Return (x, y) of the center of cell containing provided text 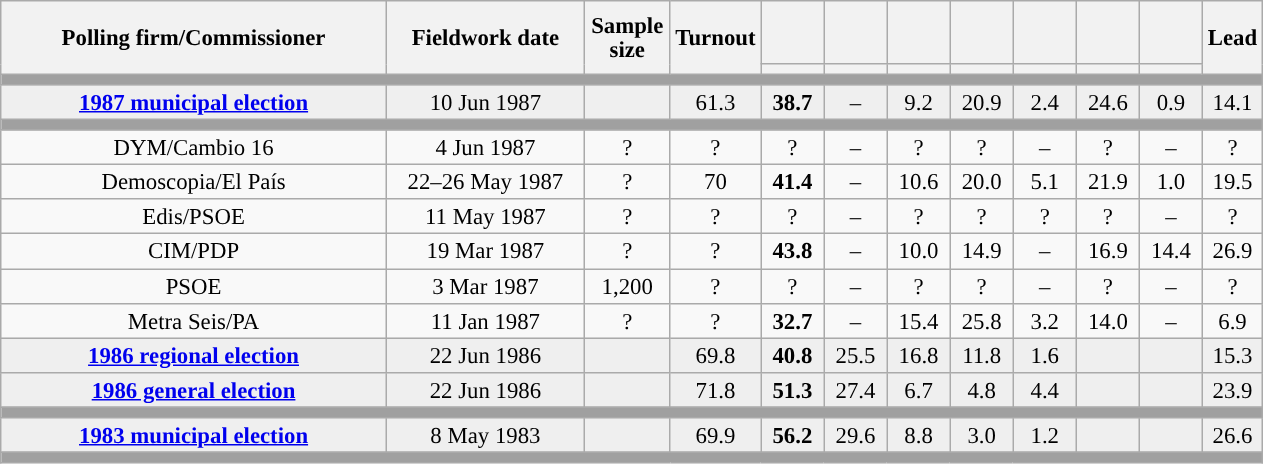
1.0 (1170, 182)
16.9 (1108, 252)
15.3 (1232, 356)
41.4 (792, 182)
56.2 (792, 436)
Demoscopia/El País (194, 182)
32.7 (792, 320)
Metra Seis/PA (194, 320)
15.4 (918, 320)
3.2 (1044, 320)
11 May 1987 (485, 218)
5.1 (1044, 182)
4 Jun 1987 (485, 148)
1.2 (1044, 436)
29.6 (856, 436)
PSOE (194, 286)
2.4 (1044, 102)
10.6 (918, 182)
23.9 (1232, 390)
51.3 (792, 390)
CIM/PDP (194, 252)
Fieldwork date (485, 38)
DYM/Cambio 16 (194, 148)
8 May 1983 (485, 436)
9.2 (918, 102)
10 Jun 1987 (485, 102)
19.5 (1232, 182)
20.0 (982, 182)
16.8 (918, 356)
6.9 (1232, 320)
25.5 (856, 356)
14.9 (982, 252)
Sample size (627, 38)
11 Jan 1987 (485, 320)
Polling firm/Commissioner (194, 38)
14.0 (1108, 320)
Lead (1232, 38)
Edis/PSOE (194, 218)
71.8 (716, 390)
0.9 (1170, 102)
1986 general election (194, 390)
Turnout (716, 38)
27.4 (856, 390)
1986 regional election (194, 356)
25.8 (982, 320)
14.4 (1170, 252)
40.8 (792, 356)
21.9 (1108, 182)
14.1 (1232, 102)
20.9 (982, 102)
8.8 (918, 436)
19 Mar 1987 (485, 252)
4.4 (1044, 390)
1987 municipal election (194, 102)
1,200 (627, 286)
1.6 (1044, 356)
61.3 (716, 102)
10.0 (918, 252)
69.9 (716, 436)
22–26 May 1987 (485, 182)
11.8 (982, 356)
24.6 (1108, 102)
43.8 (792, 252)
38.7 (792, 102)
1983 municipal election (194, 436)
6.7 (918, 390)
69.8 (716, 356)
3 Mar 1987 (485, 286)
4.8 (982, 390)
26.6 (1232, 436)
70 (716, 182)
3.0 (982, 436)
26.9 (1232, 252)
